Extract the [X, Y] coordinate from the center of the cell holding the provided text.  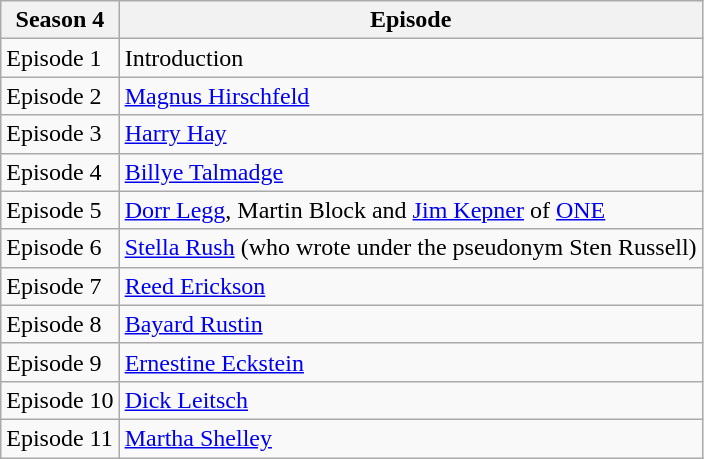
Episode 9 [60, 362]
Harry Hay [410, 134]
Magnus Hirschfeld [410, 96]
Dorr Legg, Martin Block and Jim Kepner of ONE [410, 210]
Episode 11 [60, 438]
Episode 1 [60, 58]
Episode 10 [60, 400]
Stella Rush (who wrote under the pseudonym Sten Russell) [410, 248]
Episode 7 [60, 286]
Martha Shelley [410, 438]
Bayard Rustin [410, 324]
Episode 6 [60, 248]
Ernestine Eckstein [410, 362]
Reed Erickson [410, 286]
Dick Leitsch [410, 400]
Episode 2 [60, 96]
Episode 8 [60, 324]
Billye Talmadge [410, 172]
Introduction [410, 58]
Episode 5 [60, 210]
Season 4 [60, 20]
Episode 4 [60, 172]
Episode 3 [60, 134]
Episode [410, 20]
